Return the [X, Y] coordinate for the center point of the cell that contains the specified text.  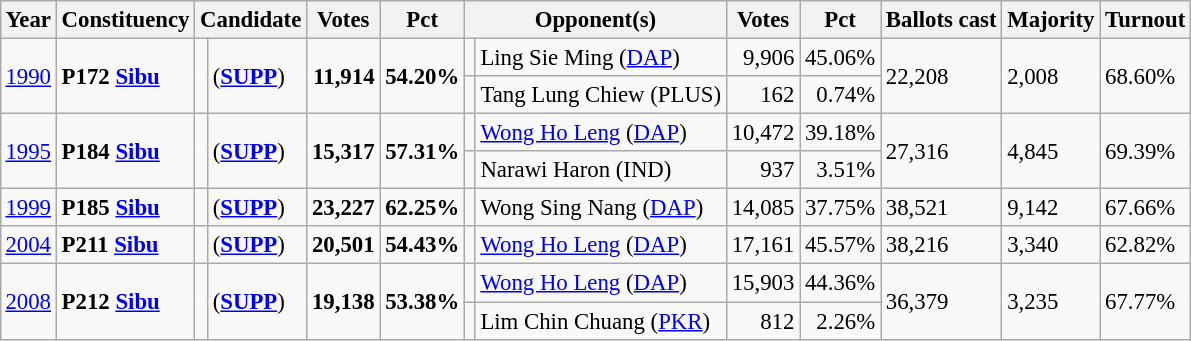
68.60% [1146, 76]
0.74% [840, 95]
4,845 [1051, 152]
P211 Sibu [125, 245]
20,501 [344, 245]
Turnout [1146, 20]
Opponent(s) [595, 20]
P184 Sibu [125, 152]
11,914 [344, 76]
Tang Lung Chiew (PLUS) [600, 95]
45.06% [840, 57]
Wong Sing Nang (DAP) [600, 208]
39.18% [840, 133]
Candidate [251, 20]
15,903 [762, 283]
3,340 [1051, 245]
1999 [28, 208]
9,906 [762, 57]
23,227 [344, 208]
812 [762, 321]
57.31% [422, 152]
45.57% [840, 245]
14,085 [762, 208]
36,379 [940, 302]
1995 [28, 152]
2,008 [1051, 76]
69.39% [1146, 152]
19,138 [344, 302]
Lim Chin Chuang (PKR) [600, 321]
62.25% [422, 208]
53.38% [422, 302]
38,216 [940, 245]
54.43% [422, 245]
15,317 [344, 152]
P172 Sibu [125, 76]
Year [28, 20]
Constituency [125, 20]
P212 Sibu [125, 302]
Majority [1051, 20]
Ballots cast [940, 20]
P185 Sibu [125, 208]
44.36% [840, 283]
67.66% [1146, 208]
62.82% [1146, 245]
Narawi Haron (IND) [600, 170]
2.26% [840, 321]
38,521 [940, 208]
22,208 [940, 76]
27,316 [940, 152]
10,472 [762, 133]
1990 [28, 76]
54.20% [422, 76]
2008 [28, 302]
162 [762, 95]
2004 [28, 245]
37.75% [840, 208]
937 [762, 170]
67.77% [1146, 302]
17,161 [762, 245]
3.51% [840, 170]
Ling Sie Ming (DAP) [600, 57]
9,142 [1051, 208]
3,235 [1051, 302]
